For the text-containing cell, return its midpoint in (x, y) coordinate format. 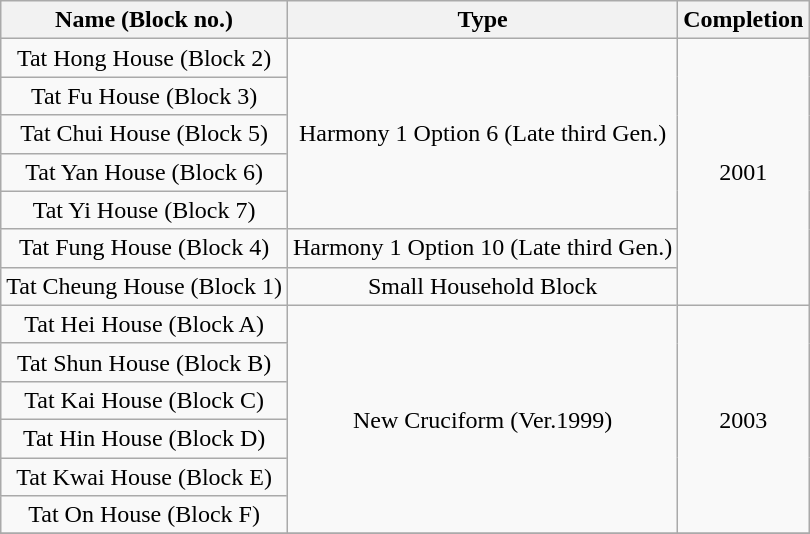
Harmony 1 Option 10 (Late third Gen.) (482, 248)
2003 (744, 419)
Tat Fung House (Block 4) (144, 248)
Completion (744, 20)
Tat Kwai House (Block E) (144, 477)
Type (482, 20)
Tat Hong House (Block 2) (144, 58)
Tat Kai House (Block C) (144, 400)
Tat Chui House (Block 5) (144, 134)
Tat Fu House (Block 3) (144, 96)
Tat Cheung House (Block 1) (144, 286)
Name (Block no.) (144, 20)
Tat Hin House (Block D) (144, 438)
New Cruciform (Ver.1999) (482, 419)
2001 (744, 172)
Tat Shun House (Block B) (144, 362)
Tat Yan House (Block 6) (144, 172)
Tat On House (Block F) (144, 515)
Tat Hei House (Block A) (144, 324)
Tat Yi House (Block 7) (144, 210)
Small Household Block (482, 286)
Harmony 1 Option 6 (Late third Gen.) (482, 134)
